Pinpoint the cell where the given text exists, returning its [X, Y] midpoint coordinate. 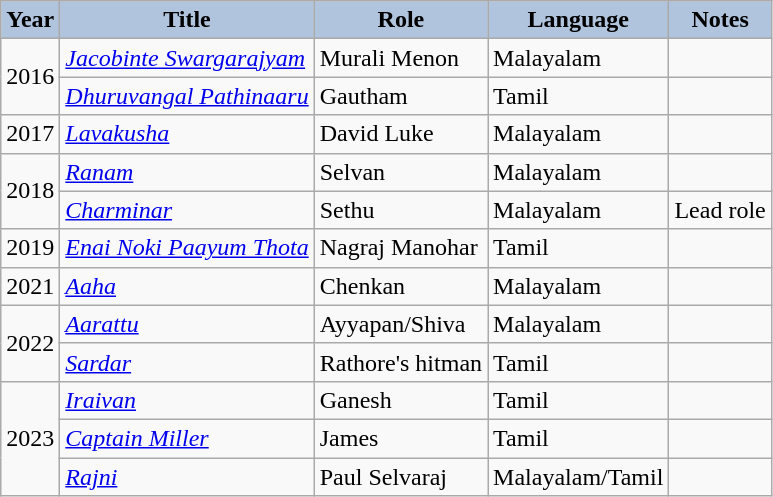
Iraivan [187, 400]
Dhuruvangal Pathinaaru [187, 96]
2017 [30, 134]
Ayyapan/Shiva [400, 324]
Aaha [187, 286]
Chenkan [400, 286]
Selvan [400, 172]
Sardar [187, 362]
Sethu [400, 210]
Captain Miller [187, 438]
Charminar [187, 210]
2019 [30, 248]
Language [578, 20]
David Luke [400, 134]
2016 [30, 77]
Malayalam/Tamil [578, 477]
2023 [30, 438]
Lead role [720, 210]
Murali Menon [400, 58]
Notes [720, 20]
Ganesh [400, 400]
Rajni [187, 477]
Rathore's hitman [400, 362]
Enai Noki Paayum Thota [187, 248]
Ranam [187, 172]
James [400, 438]
Jacobinte Swargarajyam [187, 58]
2022 [30, 343]
Role [400, 20]
Title [187, 20]
Nagraj Manohar [400, 248]
Aarattu [187, 324]
Gautham [400, 96]
Year [30, 20]
Lavakusha [187, 134]
2021 [30, 286]
2018 [30, 191]
Paul Selvaraj [400, 477]
